Extract the (x, y) coordinate from the center of the cell holding the provided text.  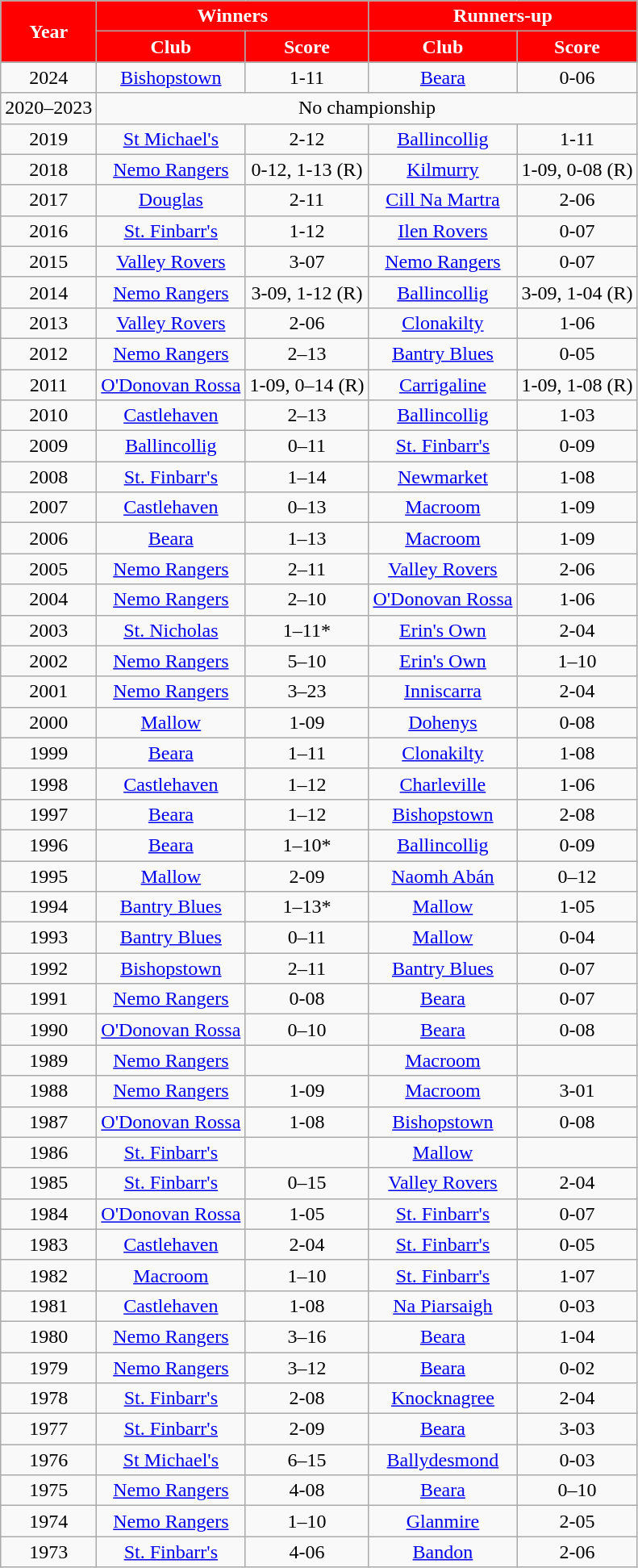
1990 (48, 1030)
3-09, 1-04 (R) (578, 292)
No championship (367, 108)
2001 (48, 692)
1992 (48, 968)
1-09, 1-08 (R) (578, 385)
2019 (48, 139)
0-02 (578, 1368)
0-12, 1-13 (R) (306, 169)
1-09, 0–14 (R) (306, 385)
Glanmire (443, 1521)
2009 (48, 446)
1979 (48, 1368)
Winners (232, 16)
2-11 (306, 200)
1980 (48, 1336)
Ballydesmond (443, 1460)
1982 (48, 1275)
1975 (48, 1491)
Naomh Abán (443, 876)
1988 (48, 1091)
1–13* (306, 907)
1997 (48, 814)
1977 (48, 1429)
1989 (48, 1060)
Dohenys (443, 722)
1993 (48, 938)
2000 (48, 722)
2003 (48, 630)
1–14 (306, 477)
4-06 (306, 1552)
Carrigaline (443, 385)
4-08 (306, 1491)
Knocknagree (443, 1399)
2005 (48, 569)
5–10 (306, 661)
1998 (48, 784)
Cill Na Martra (443, 200)
Charleville (443, 784)
1991 (48, 999)
1987 (48, 1122)
1–11* (306, 630)
1–11 (306, 753)
1976 (48, 1460)
1-12 (306, 231)
1978 (48, 1399)
2006 (48, 538)
Na Piarsaigh (443, 1306)
1983 (48, 1244)
1999 (48, 753)
1974 (48, 1521)
1-04 (578, 1336)
2011 (48, 385)
2024 (48, 77)
2012 (48, 353)
Newmarket (443, 477)
0–13 (306, 508)
1–13 (306, 538)
2-12 (306, 139)
0-04 (578, 938)
2013 (48, 323)
1981 (48, 1306)
2015 (48, 261)
1986 (48, 1152)
1973 (48, 1552)
0–12 (578, 876)
Douglas (171, 200)
2008 (48, 477)
Inniscarra (443, 692)
3-03 (578, 1429)
2–10 (306, 600)
1996 (48, 845)
1995 (48, 876)
2018 (48, 169)
1-03 (578, 416)
2016 (48, 231)
3–16 (306, 1336)
3-01 (578, 1091)
3-09, 1-12 (R) (306, 292)
2014 (48, 292)
0-06 (578, 77)
1–10* (306, 845)
1-07 (578, 1275)
3–23 (306, 692)
0–15 (306, 1183)
Kilmurry (443, 169)
Bandon (443, 1552)
2017 (48, 200)
2004 (48, 600)
3-07 (306, 261)
1994 (48, 907)
2-05 (578, 1521)
Ilen Rovers (443, 231)
2010 (48, 416)
2002 (48, 661)
6–15 (306, 1460)
1984 (48, 1214)
1985 (48, 1183)
Year (48, 31)
2007 (48, 508)
St. Nicholas (171, 630)
Runners-up (503, 16)
1-09, 0-08 (R) (578, 169)
2020–2023 (48, 108)
3–12 (306, 1368)
